Find where the given text appears and provide that cell's center as (x, y) coordinate. 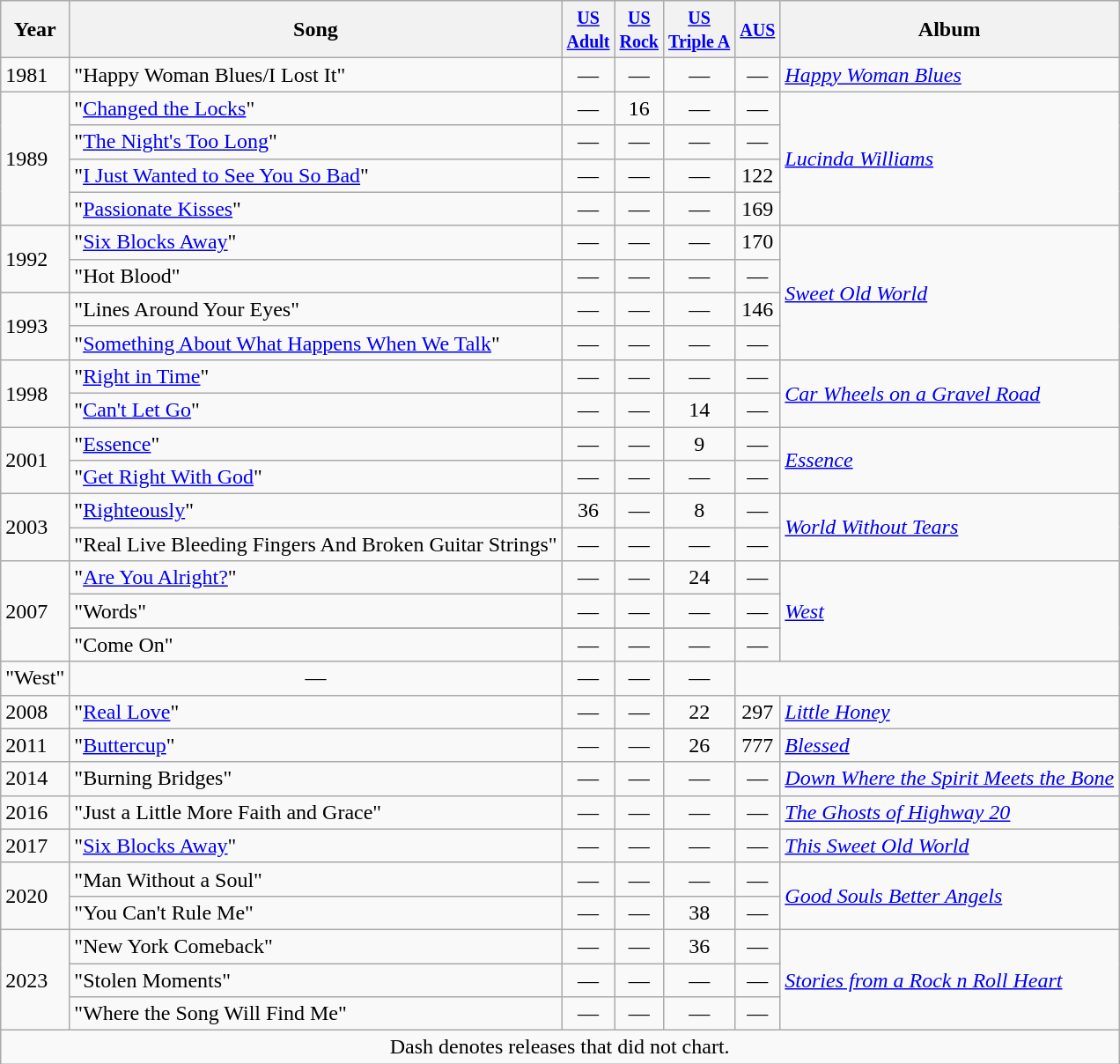
"Righteously" (315, 511)
"Essence" (315, 443)
Stories from a Rock n Roll Heart (949, 979)
World Without Tears (949, 528)
26 (699, 745)
Little Honey (949, 712)
"Man Without a Soul" (315, 879)
Blessed (949, 745)
"Just a Little More Faith and Grace" (315, 812)
"Real Live Bleeding Fingers And Broken Guitar Strings" (315, 544)
Dash denotes releases that did not chart. (560, 1047)
"West" (35, 678)
2023 (35, 979)
14 (699, 410)
"New York Comeback" (315, 946)
2011 (35, 745)
"Get Right With God" (315, 477)
Song (315, 30)
9 (699, 443)
"Hot Blood" (315, 276)
1998 (35, 393)
"Words" (315, 611)
This Sweet Old World (949, 846)
Album (949, 30)
"Passionate Kisses" (315, 209)
169 (757, 209)
"Happy Woman Blues/I Lost It" (315, 75)
24 (699, 578)
22 (699, 712)
2007 (35, 611)
2017 (35, 846)
USAdult (588, 30)
Car Wheels on a Gravel Road (949, 393)
"Changed the Locks" (315, 108)
"The Night's Too Long" (315, 142)
USTriple A (699, 30)
"Buttercup" (315, 745)
"You Can't Rule Me" (315, 913)
Essence (949, 460)
"Are You Alright?" (315, 578)
2014 (35, 779)
"Right in Time" (315, 376)
2020 (35, 896)
AUS (757, 30)
"Can't Let Go" (315, 410)
Happy Woman Blues (949, 75)
"Something About What Happens When We Talk" (315, 343)
"Where the Song Will Find Me" (315, 1014)
146 (757, 309)
Year (35, 30)
USRock (639, 30)
Down Where the Spirit Meets the Bone (949, 779)
122 (757, 175)
2003 (35, 528)
The Ghosts of Highway 20 (949, 812)
297 (757, 712)
"Lines Around Your Eyes" (315, 309)
West (949, 611)
16 (639, 108)
Lucinda Williams (949, 159)
1981 (35, 75)
"Come On" (315, 645)
Good Souls Better Angels (949, 896)
777 (757, 745)
"Stolen Moments" (315, 980)
1993 (35, 326)
170 (757, 242)
"Burning Bridges" (315, 779)
Sweet Old World (949, 292)
38 (699, 913)
8 (699, 511)
2016 (35, 812)
2001 (35, 460)
"Real Love" (315, 712)
"I Just Wanted to See You So Bad" (315, 175)
1989 (35, 159)
1992 (35, 259)
2008 (35, 712)
